Extract the (x, y) coordinate from the center of the cell holding the provided text.  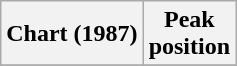
Chart (1987) (72, 34)
Peakposition (189, 34)
